Output the [x, y] coordinate of the center of the cell containing the given text.  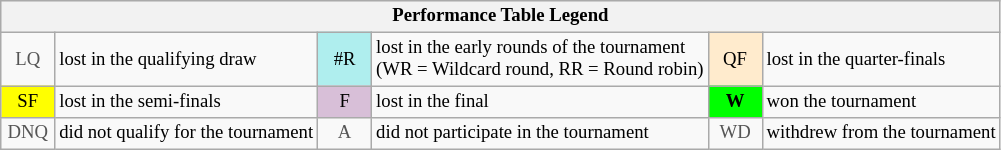
SF [28, 102]
F [345, 102]
withdrew from the tournament [881, 134]
WD [735, 134]
Performance Table Legend [500, 16]
A [345, 134]
QF [735, 60]
lost in the final [540, 102]
lost in the quarter-finals [881, 60]
W [735, 102]
lost in the qualifying draw [186, 60]
did not participate in the tournament [540, 134]
won the tournament [881, 102]
lost in the early rounds of the tournament(WR = Wildcard round, RR = Round robin) [540, 60]
did not qualify for the tournament [186, 134]
DNQ [28, 134]
#R [345, 60]
LQ [28, 60]
lost in the semi-finals [186, 102]
